From the cell containing the given text, extract its center point as [x, y] coordinate. 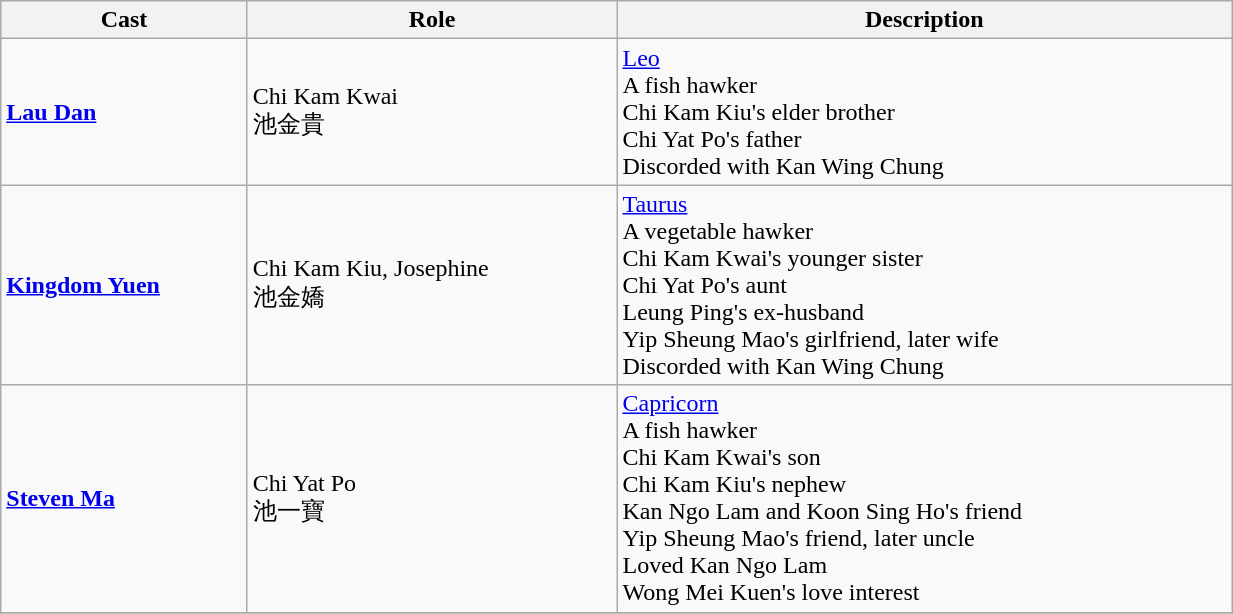
Description [924, 20]
Cast [124, 20]
Kingdom Yuen [124, 285]
Chi Kam Kwai池金貴 [432, 112]
Role [432, 20]
Lau Dan [124, 112]
Chi Yat Po池一寶 [432, 498]
LeoA fish hawkerChi Kam Kiu's elder brotherChi Yat Po's fatherDiscorded with Kan Wing Chung [924, 112]
Chi Kam Kiu, Josephine池金嬌 [432, 285]
Steven Ma [124, 498]
